Capture the cell that displays the provided text and extract its (x, y) central coordinate. 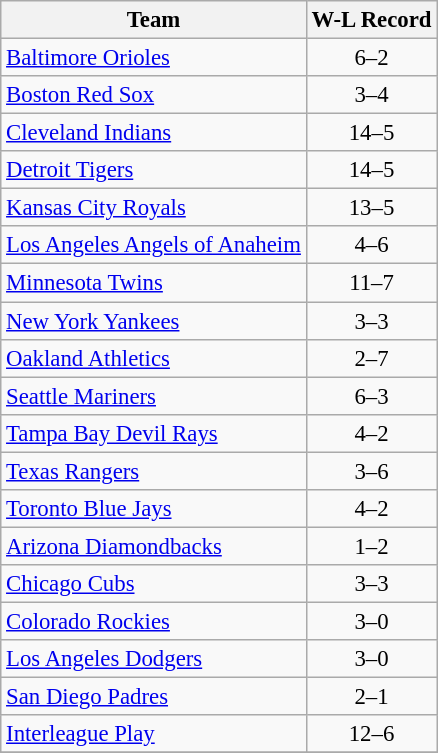
New York Yankees (154, 321)
Kansas City Royals (154, 208)
3–6 (372, 471)
Toronto Blue Jays (154, 509)
Team (154, 20)
Arizona Diamondbacks (154, 546)
Tampa Bay Devil Rays (154, 433)
Texas Rangers (154, 471)
3–4 (372, 95)
Colorado Rockies (154, 621)
4–6 (372, 245)
Seattle Mariners (154, 396)
Los Angeles Angels of Anaheim (154, 245)
Oakland Athletics (154, 358)
2–7 (372, 358)
Detroit Tigers (154, 170)
Cleveland Indians (154, 133)
13–5 (372, 208)
1–2 (372, 546)
6–2 (372, 58)
W-L Record (372, 20)
Los Angeles Dodgers (154, 659)
Baltimore Orioles (154, 58)
12–6 (372, 734)
Minnesota Twins (154, 283)
Interleague Play (154, 734)
11–7 (372, 283)
Boston Red Sox (154, 95)
2–1 (372, 697)
6–3 (372, 396)
Chicago Cubs (154, 584)
San Diego Padres (154, 697)
